Pinpoint the cell where the given text exists, returning its (X, Y) midpoint coordinate. 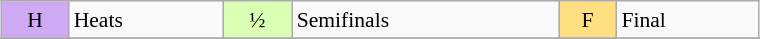
Heats (146, 20)
H (36, 20)
F (588, 20)
Final (687, 20)
Semifinals (426, 20)
½ (258, 20)
